Locate the cell with the specified text and output its (X, Y) center coordinate. 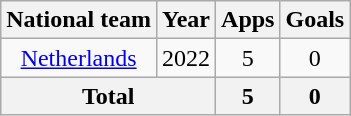
2022 (186, 58)
Year (186, 20)
Total (108, 96)
Apps (248, 20)
Netherlands (79, 58)
National team (79, 20)
Goals (315, 20)
